Extract the [x, y] coordinate from the center of the cell holding the provided text.  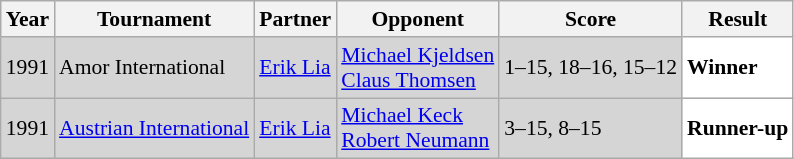
Result [738, 19]
Amor International [154, 68]
Partner [295, 19]
1–15, 18–16, 15–12 [590, 68]
Opponent [418, 19]
Score [590, 19]
Winner [738, 68]
Austrian International [154, 128]
3–15, 8–15 [590, 128]
Runner-up [738, 128]
Michael Keck Robert Neumann [418, 128]
Tournament [154, 19]
Year [28, 19]
Michael Kjeldsen Claus Thomsen [418, 68]
